Output the (x, y) coordinate of the center of the cell containing the given text.  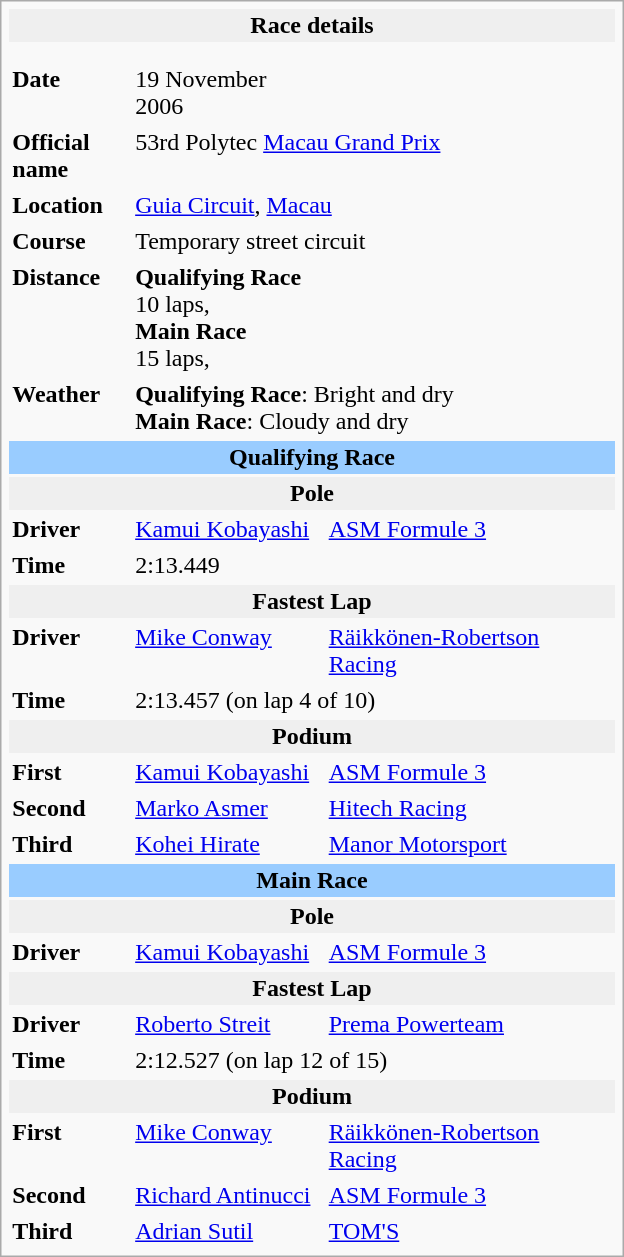
Qualifying Race: Bright and dryMain Race: Cloudy and dry (374, 408)
Qualifying Race (312, 458)
Location (69, 206)
Roberto Streit (228, 1024)
Manor Motorsport (470, 844)
TOM'S (470, 1232)
Adrian Sutil (228, 1232)
Prema Powerteam (470, 1024)
Richard Antinucci (228, 1196)
Hitech Racing (470, 808)
Qualifying Race10 laps, Main Race15 laps, (374, 318)
Official name (69, 156)
2:13.449 (374, 566)
Guia Circuit, Macau (374, 206)
Main Race (312, 880)
Course (69, 242)
Distance (69, 318)
53rd Polytec Macau Grand Prix (374, 156)
19 November 2006 (228, 93)
Weather (69, 408)
Temporary street circuit (374, 242)
Date (69, 93)
Kohei Hirate (228, 844)
2:13.457 (on lap 4 of 10) (374, 700)
2:12.527 (on lap 12 of 15) (374, 1060)
Race details (312, 26)
Marko Asmer (228, 808)
